Return the [x, y] coordinate for the center point of the cell that contains the specified text.  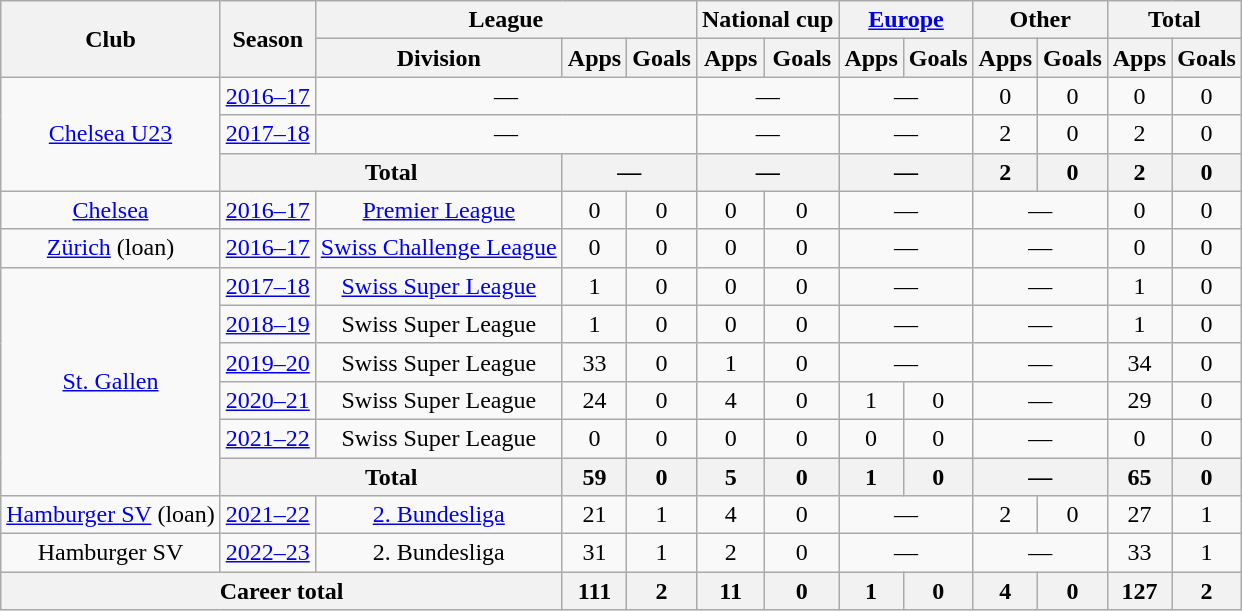
2020–21 [268, 400]
11 [730, 591]
League [506, 20]
National cup [767, 20]
Swiss Challenge League [438, 248]
St. Gallen [110, 381]
Chelsea [110, 210]
2022–23 [268, 553]
24 [594, 400]
5 [730, 477]
59 [594, 477]
21 [594, 515]
Chelsea U23 [110, 134]
Premier League [438, 210]
Hamburger SV [110, 553]
34 [1139, 362]
65 [1139, 477]
Hamburger SV (loan) [110, 515]
111 [594, 591]
2018–19 [268, 324]
Zürich (loan) [110, 248]
127 [1139, 591]
31 [594, 553]
27 [1139, 515]
Season [268, 39]
Other [1040, 20]
Career total [282, 591]
Europe [906, 20]
Club [110, 39]
29 [1139, 400]
2019–20 [268, 362]
Division [438, 58]
